Output the (x, y) coordinate of the center of the cell containing the given text.  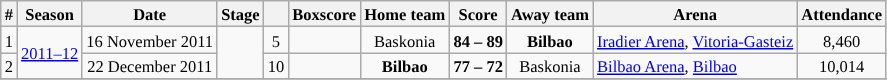
Stage (240, 14)
5 (276, 40)
Attendance (842, 14)
8,460 (842, 40)
2011–12 (50, 53)
# (9, 14)
Date (150, 14)
10,014 (842, 66)
Away team (550, 14)
1 (9, 40)
Season (50, 14)
16 November 2011 (150, 40)
77 – 72 (478, 66)
Boxscore (324, 14)
Bilbao Arena, Bilbao (695, 66)
2 (9, 66)
Iradier Arena, Vitoria-Gasteiz (695, 40)
84 – 89 (478, 40)
10 (276, 66)
Score (478, 14)
22 December 2011 (150, 66)
Arena (695, 14)
Home team (404, 14)
